Scan for the cell matching the given text and deliver its [X, Y] coordinate at center. 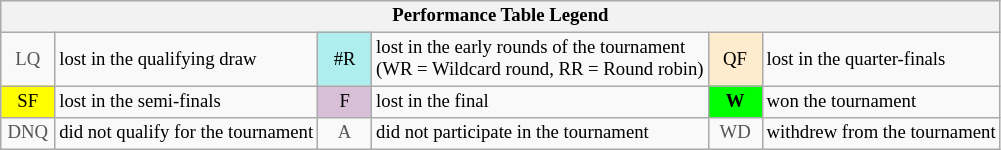
did not participate in the tournament [540, 134]
#R [345, 60]
lost in the qualifying draw [186, 60]
WD [735, 134]
A [345, 134]
withdrew from the tournament [881, 134]
did not qualify for the tournament [186, 134]
DNQ [28, 134]
W [735, 102]
SF [28, 102]
won the tournament [881, 102]
lost in the quarter-finals [881, 60]
QF [735, 60]
F [345, 102]
lost in the semi-finals [186, 102]
Performance Table Legend [500, 16]
lost in the early rounds of the tournament(WR = Wildcard round, RR = Round robin) [540, 60]
lost in the final [540, 102]
LQ [28, 60]
